From the cell containing the given text, extract its center point as (x, y) coordinate. 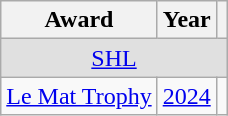
2024 (186, 96)
SHL (114, 58)
Le Mat Trophy (79, 96)
Year (186, 20)
Award (79, 20)
